Identify which cell holds the provided text, then report its (X, Y) central coordinate. 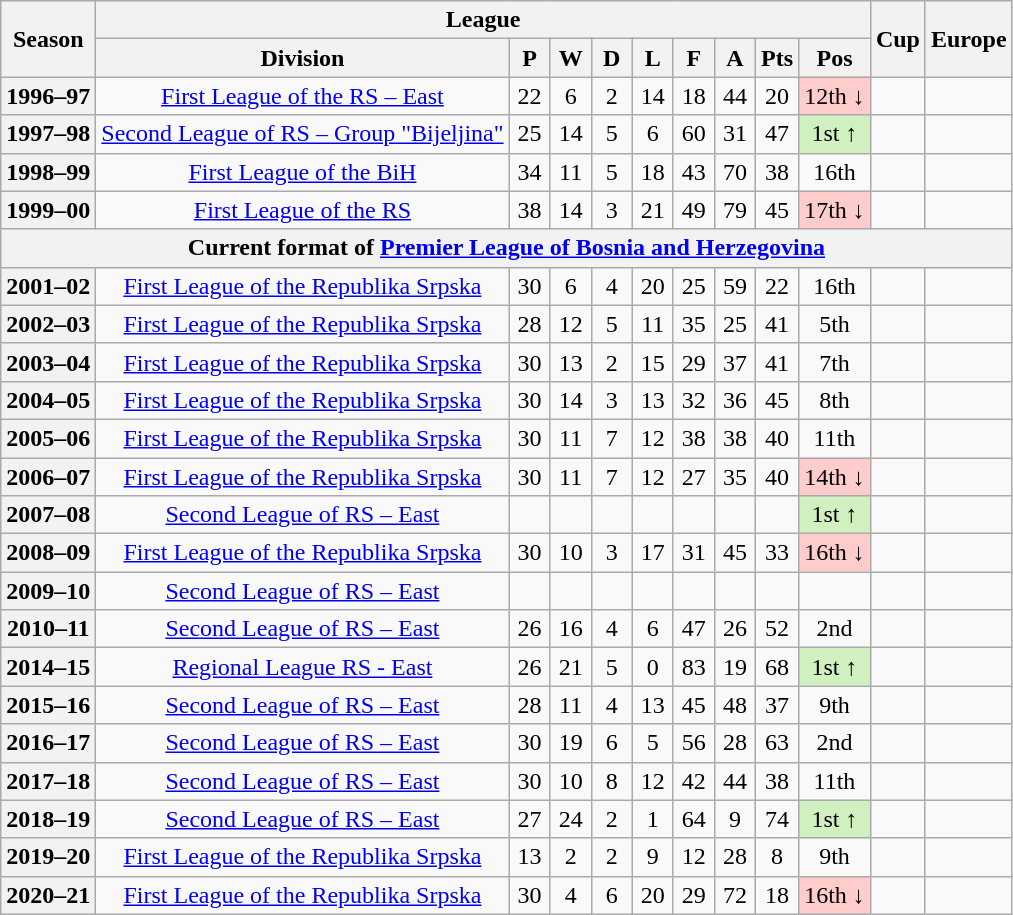
First League of the BiH (302, 172)
Cup (898, 39)
2002–03 (48, 324)
17 (652, 553)
56 (694, 743)
83 (694, 667)
First League of the RS – East (302, 96)
1 (652, 819)
32 (694, 400)
First League of the RS (302, 210)
Current format of Premier League of Bosnia and Herzegovina (506, 248)
70 (734, 172)
2005–06 (48, 438)
1996–97 (48, 96)
52 (776, 629)
2010–11 (48, 629)
24 (570, 819)
D (612, 58)
2008–09 (48, 553)
42 (694, 781)
P (530, 58)
5th (835, 324)
33 (776, 553)
Pos (835, 58)
63 (776, 743)
Pts (776, 58)
Division (302, 58)
0 (652, 667)
2006–07 (48, 477)
17th ↓ (835, 210)
2003–04 (48, 362)
Second League of RS – Group "Bijeljina" (302, 134)
1999–00 (48, 210)
F (694, 58)
7th (835, 362)
1997–98 (48, 134)
48 (734, 705)
79 (734, 210)
43 (694, 172)
2019–20 (48, 857)
49 (694, 210)
72 (734, 895)
68 (776, 667)
8th (835, 400)
W (570, 58)
14th ↓ (835, 477)
59 (734, 286)
A (734, 58)
34 (530, 172)
L (652, 58)
2018–19 (48, 819)
2015–16 (48, 705)
League (484, 20)
2020–21 (48, 895)
2017–18 (48, 781)
12th ↓ (835, 96)
2004–05 (48, 400)
Season (48, 39)
16 (570, 629)
60 (694, 134)
36 (734, 400)
2001–02 (48, 286)
2014–15 (48, 667)
1998–99 (48, 172)
64 (694, 819)
2007–08 (48, 515)
2016–17 (48, 743)
15 (652, 362)
Regional League RS - East (302, 667)
2009–10 (48, 591)
Europe (968, 39)
74 (776, 819)
